Scan for the cell matching the given text and deliver its (x, y) coordinate at center. 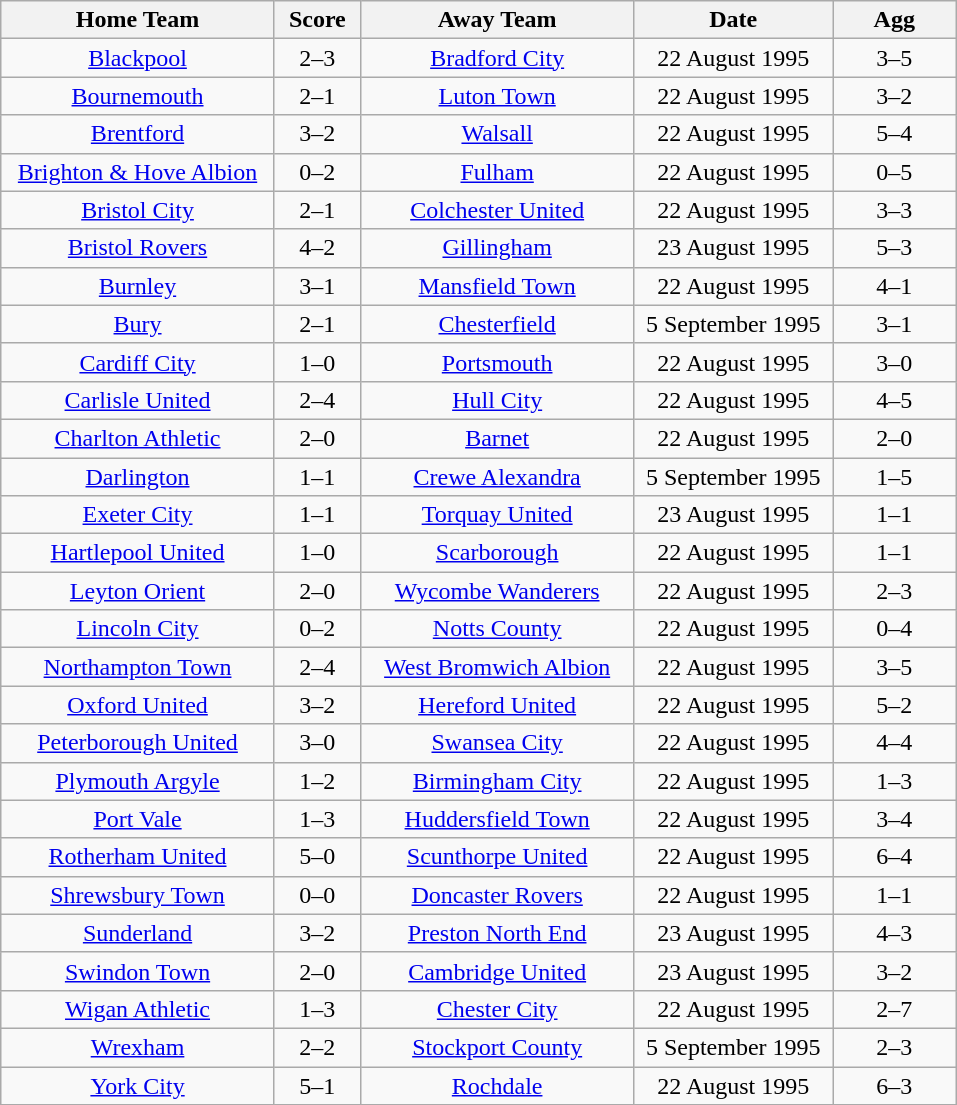
Torquay United (497, 515)
3–4 (894, 819)
Plymouth Argyle (138, 781)
Notts County (497, 629)
4–4 (894, 743)
Barnet (497, 438)
York City (138, 1085)
Colchester United (497, 210)
6–4 (894, 857)
5–1 (317, 1085)
Burnley (138, 286)
0–5 (894, 172)
Crewe Alexandra (497, 477)
4–2 (317, 248)
Huddersfield Town (497, 819)
Fulham (497, 172)
Hereford United (497, 705)
Stockport County (497, 1047)
Home Team (138, 20)
Gillingham (497, 248)
Port Vale (138, 819)
West Bromwich Albion (497, 667)
Away Team (497, 20)
Birmingham City (497, 781)
Portsmouth (497, 362)
Shrewsbury Town (138, 895)
5–0 (317, 857)
Darlington (138, 477)
Exeter City (138, 515)
4–1 (894, 286)
Sunderland (138, 933)
5–4 (894, 134)
Oxford United (138, 705)
4–5 (894, 400)
Lincoln City (138, 629)
Mansfield Town (497, 286)
4–3 (894, 933)
Hartlepool United (138, 553)
Scarborough (497, 553)
Bristol Rovers (138, 248)
Wrexham (138, 1047)
Swansea City (497, 743)
3–3 (894, 210)
Blackpool (138, 58)
Scunthorpe United (497, 857)
1–5 (894, 477)
Walsall (497, 134)
Doncaster Rovers (497, 895)
Leyton Orient (138, 591)
Northampton Town (138, 667)
Brighton & Hove Albion (138, 172)
Rochdale (497, 1085)
Cardiff City (138, 362)
Rotherham United (138, 857)
2–7 (894, 1009)
Preston North End (497, 933)
Bournemouth (138, 96)
Carlisle United (138, 400)
Charlton Athletic (138, 438)
Score (317, 20)
0–0 (317, 895)
Luton Town (497, 96)
Bradford City (497, 58)
6–3 (894, 1085)
Wycombe Wanderers (497, 591)
Agg (894, 20)
Date (734, 20)
5–3 (894, 248)
Peterborough United (138, 743)
5–2 (894, 705)
Wigan Athletic (138, 1009)
0–4 (894, 629)
Chesterfield (497, 324)
Bury (138, 324)
Brentford (138, 134)
Bristol City (138, 210)
Cambridge United (497, 971)
Swindon Town (138, 971)
1–2 (317, 781)
Chester City (497, 1009)
2–2 (317, 1047)
Hull City (497, 400)
